Search for the cell housing the specified text and yield its [X, Y] center coordinate. 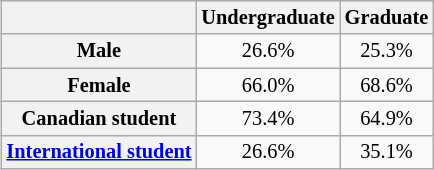
25.3% [386, 51]
Graduate [386, 18]
66.0% [268, 85]
Male [100, 51]
Canadian student [100, 119]
73.4% [268, 119]
International student [100, 152]
Female [100, 85]
68.6% [386, 85]
35.1% [386, 152]
Undergraduate [268, 18]
64.9% [386, 119]
